Capture the cell that displays the provided text and extract its [x, y] central coordinate. 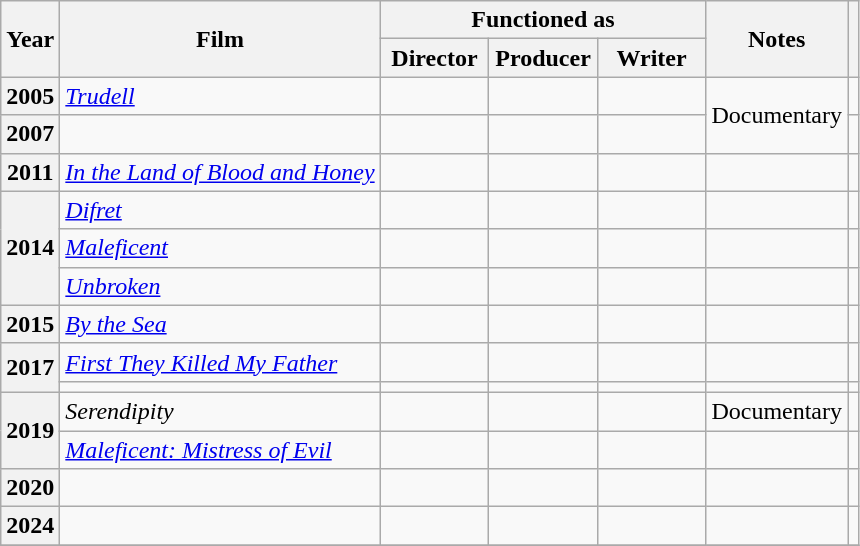
Notes [777, 39]
2005 [30, 96]
2020 [30, 488]
Year [30, 39]
By the Sea [220, 324]
2019 [30, 430]
2017 [30, 368]
2024 [30, 526]
2015 [30, 324]
In the Land of Blood and Honey [220, 172]
Difret [220, 210]
Maleficent: Mistress of Evil [220, 449]
2011 [30, 172]
Maleficent [220, 248]
Writer [652, 58]
2007 [30, 134]
Producer [544, 58]
Trudell [220, 96]
Unbroken [220, 286]
Director [434, 58]
Functioned as [543, 20]
Film [220, 39]
Serendipity [220, 411]
2014 [30, 248]
First They Killed My Father [220, 362]
